Search for the cell housing the specified text and yield its (X, Y) center coordinate. 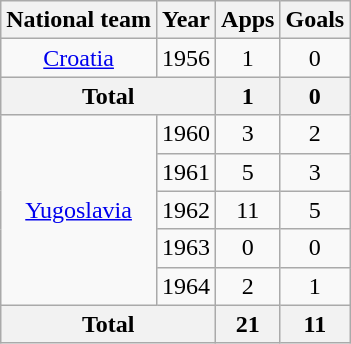
Goals (315, 20)
Croatia (79, 58)
Year (186, 20)
Yugoslavia (79, 210)
National team (79, 20)
1960 (186, 134)
21 (248, 324)
1962 (186, 210)
1964 (186, 286)
1961 (186, 172)
1956 (186, 58)
Apps (248, 20)
1963 (186, 248)
